From the cell containing the given text, extract its center point as (X, Y) coordinate. 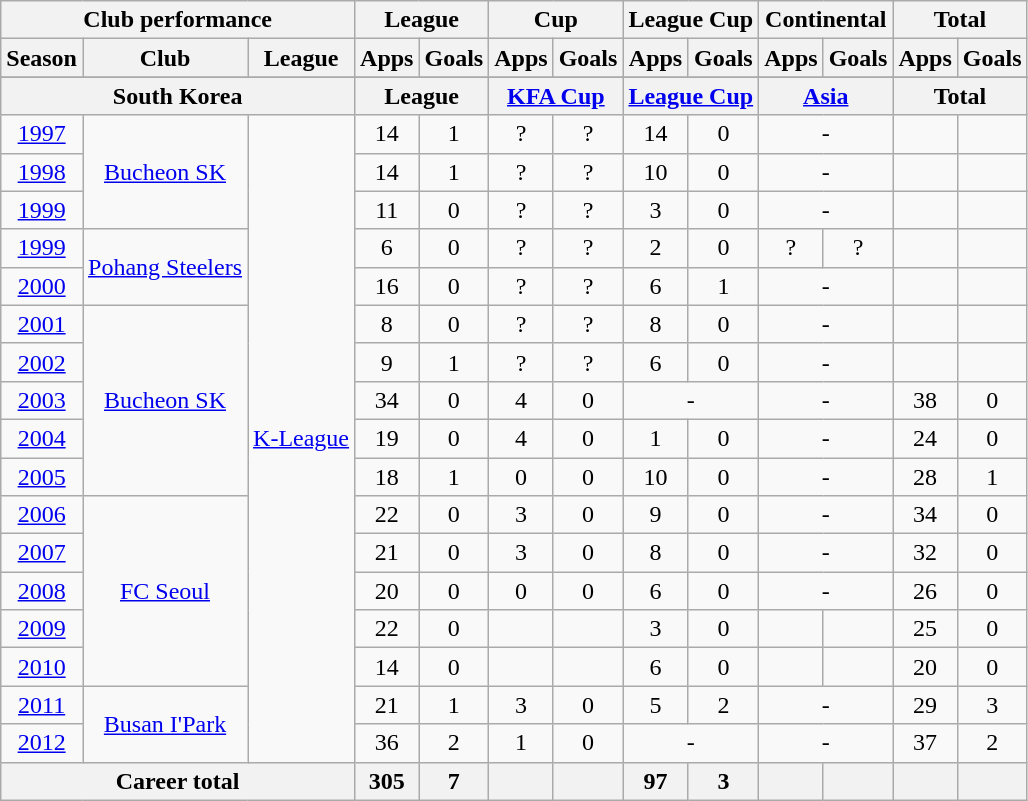
2003 (42, 400)
2006 (42, 515)
36 (387, 743)
2007 (42, 553)
Season (42, 58)
26 (925, 591)
25 (925, 629)
Club performance (178, 20)
Club (164, 58)
Cup (556, 20)
2009 (42, 629)
Asia (826, 96)
1997 (42, 134)
18 (387, 477)
2001 (42, 324)
28 (925, 477)
Busan I'Park (164, 724)
2005 (42, 477)
37 (925, 743)
11 (387, 210)
2010 (42, 667)
FC Seoul (164, 591)
Career total (178, 781)
K-League (302, 438)
305 (387, 781)
2008 (42, 591)
29 (925, 705)
KFA Cup (556, 96)
38 (925, 400)
Continental (826, 20)
7 (454, 781)
16 (387, 286)
24 (925, 438)
19 (387, 438)
1998 (42, 172)
2004 (42, 438)
2000 (42, 286)
2002 (42, 362)
2012 (42, 743)
97 (656, 781)
South Korea (178, 96)
5 (656, 705)
Pohang Steelers (164, 267)
2011 (42, 705)
32 (925, 553)
